For the text-containing cell, return its midpoint in [X, Y] coordinate format. 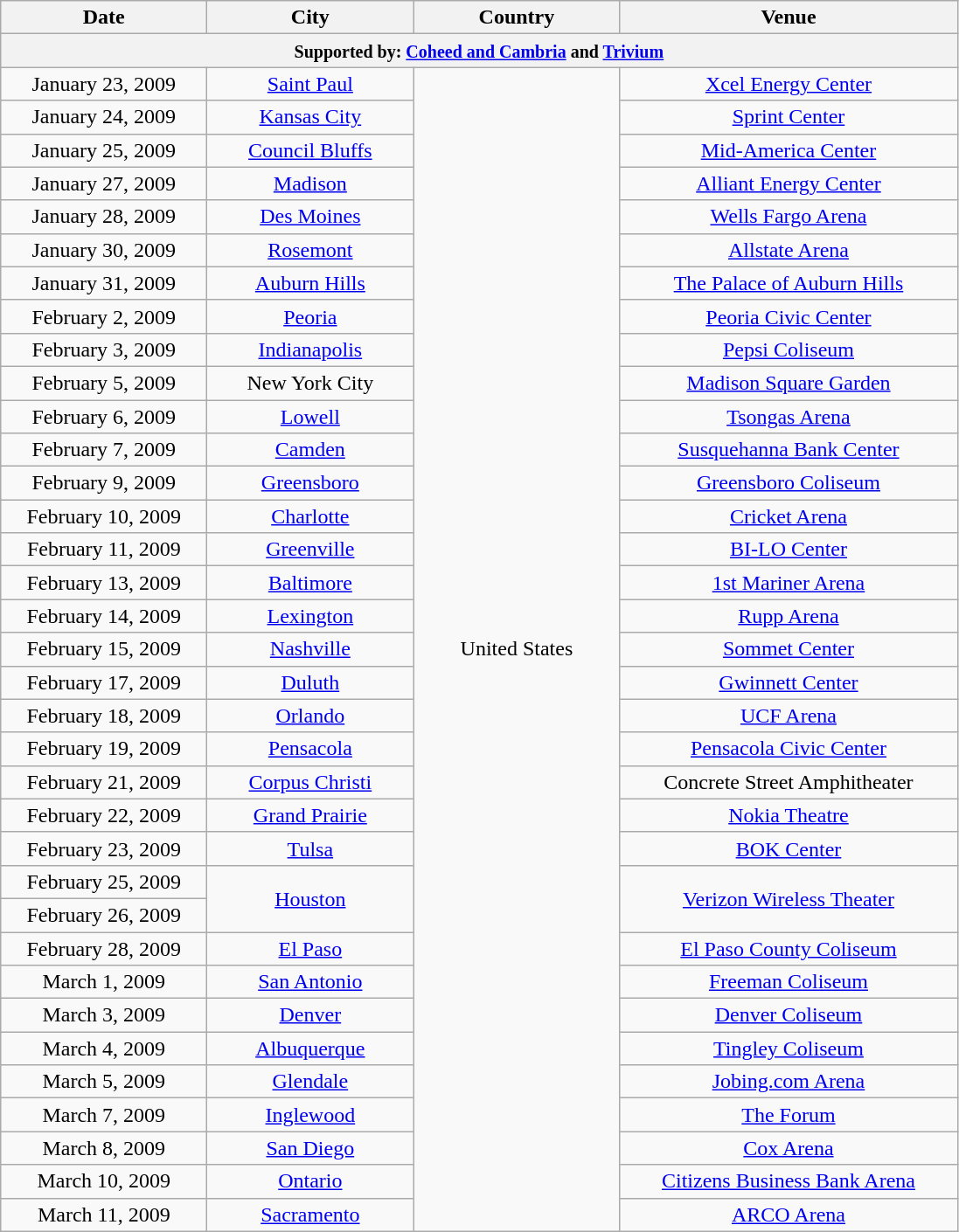
February 28, 2009 [104, 948]
Pensacola [310, 749]
February 6, 2009 [104, 417]
Charlotte [310, 516]
Sacramento [310, 1215]
Date [104, 17]
March 8, 2009 [104, 1148]
Duluth [310, 682]
February 5, 2009 [104, 383]
Camden [310, 450]
February 14, 2009 [104, 616]
Jobing.com Arena [789, 1082]
March 4, 2009 [104, 1049]
February 23, 2009 [104, 848]
February 7, 2009 [104, 450]
January 30, 2009 [104, 250]
Greensboro [310, 483]
March 1, 2009 [104, 982]
Verizon Wireless Theater [789, 898]
Kansas City [310, 117]
March 10, 2009 [104, 1181]
Sommet Center [789, 649]
Houston [310, 898]
New York City [310, 383]
Citizens Business Bank Arena [789, 1181]
Ontario [310, 1181]
Tulsa [310, 848]
BI-LO Center [789, 550]
Susquehanna Bank Center [789, 450]
Des Moines [310, 217]
Indianapolis [310, 350]
February 13, 2009 [104, 583]
February 10, 2009 [104, 516]
Greenville [310, 550]
Tingley Coliseum [789, 1049]
February 3, 2009 [104, 350]
United States [517, 649]
Rosemont [310, 250]
February 9, 2009 [104, 483]
Supported by: Coheed and Cambria and Trivium [479, 51]
Peoria Civic Center [789, 316]
February 15, 2009 [104, 649]
Albuquerque [310, 1049]
Country [517, 17]
March 7, 2009 [104, 1115]
Mid-America Center [789, 150]
Nashville [310, 649]
El Paso [310, 948]
Glendale [310, 1082]
Grand Prairie [310, 815]
The Forum [789, 1115]
January 31, 2009 [104, 283]
ARCO Arena [789, 1215]
Wells Fargo Arena [789, 217]
January 25, 2009 [104, 150]
February 2, 2009 [104, 316]
January 27, 2009 [104, 183]
Corpus Christi [310, 782]
January 24, 2009 [104, 117]
Allstate Arena [789, 250]
Council Bluffs [310, 150]
El Paso County Coliseum [789, 948]
Freeman Coliseum [789, 982]
Madison Square Garden [789, 383]
Orlando [310, 716]
Lexington [310, 616]
Denver Coliseum [789, 1015]
Rupp Arena [789, 616]
February 25, 2009 [104, 882]
January 23, 2009 [104, 84]
The Palace of Auburn Hills [789, 283]
February 17, 2009 [104, 682]
City [310, 17]
Gwinnett Center [789, 682]
Madison [310, 183]
March 3, 2009 [104, 1015]
February 21, 2009 [104, 782]
March 11, 2009 [104, 1215]
Baltimore [310, 583]
Venue [789, 17]
1st Mariner Arena [789, 583]
Cricket Arena [789, 516]
Cox Arena [789, 1148]
Xcel Energy Center [789, 84]
Nokia Theatre [789, 815]
Pepsi Coliseum [789, 350]
Pensacola Civic Center [789, 749]
March 5, 2009 [104, 1082]
Sprint Center [789, 117]
UCF Arena [789, 716]
Greensboro Coliseum [789, 483]
February 18, 2009 [104, 716]
February 19, 2009 [104, 749]
Alliant Energy Center [789, 183]
BOK Center [789, 848]
Peoria [310, 316]
Inglewood [310, 1115]
Auburn Hills [310, 283]
Saint Paul [310, 84]
San Antonio [310, 982]
Concrete Street Amphitheater [789, 782]
February 22, 2009 [104, 815]
Tsongas Arena [789, 417]
Lowell [310, 417]
San Diego [310, 1148]
February 26, 2009 [104, 915]
February 11, 2009 [104, 550]
January 28, 2009 [104, 217]
Denver [310, 1015]
